Scan for the cell matching the given text and deliver its (x, y) coordinate at center. 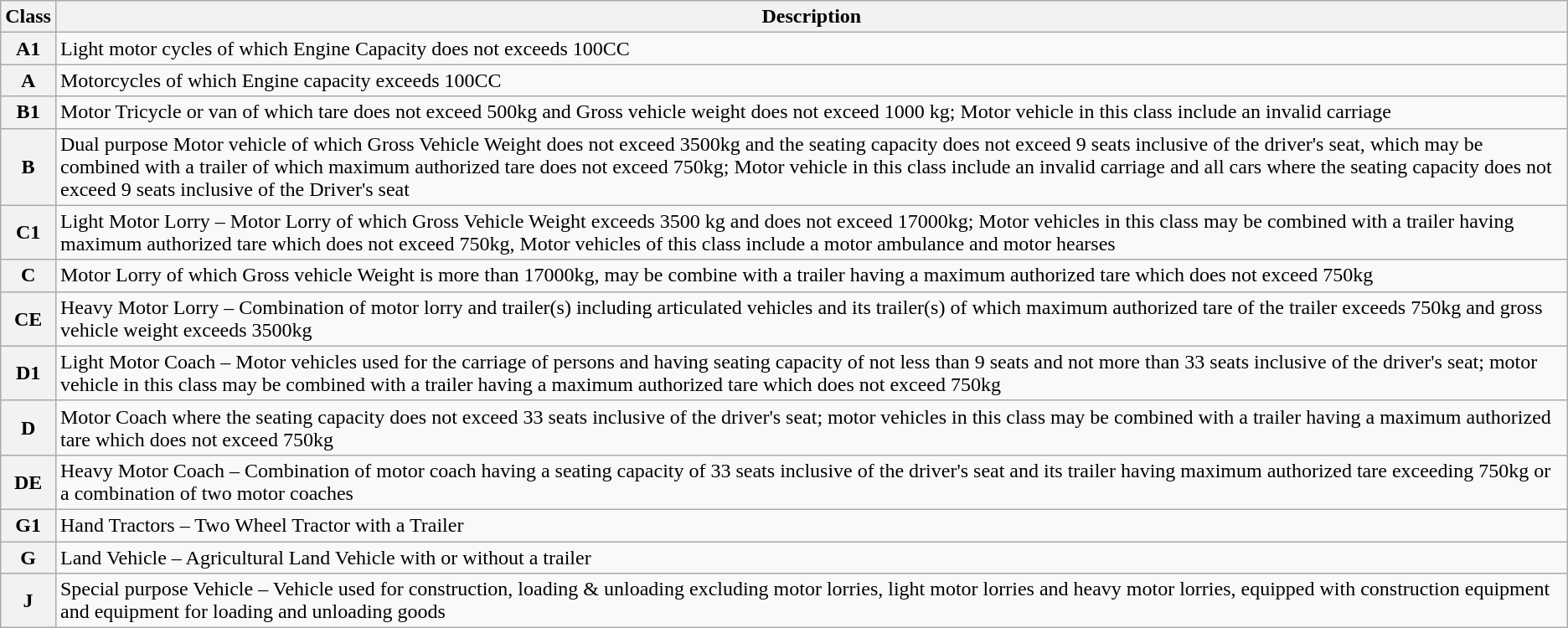
CE (28, 318)
C (28, 275)
G1 (28, 525)
Light motor cycles of which Engine Capacity does not exceeds 100CC (811, 49)
A (28, 80)
A1 (28, 49)
D1 (28, 373)
Hand Tractors – Two Wheel Tractor with a Trailer (811, 525)
Motorcycles of which Engine capacity exceeds 100CC (811, 80)
G (28, 557)
D (28, 427)
Description (811, 17)
Class (28, 17)
B1 (28, 112)
J (28, 601)
DE (28, 482)
C1 (28, 233)
B (28, 167)
Land Vehicle – Agricultural Land Vehicle with or without a trailer (811, 557)
